From the cell containing the given text, extract its center point as [X, Y] coordinate. 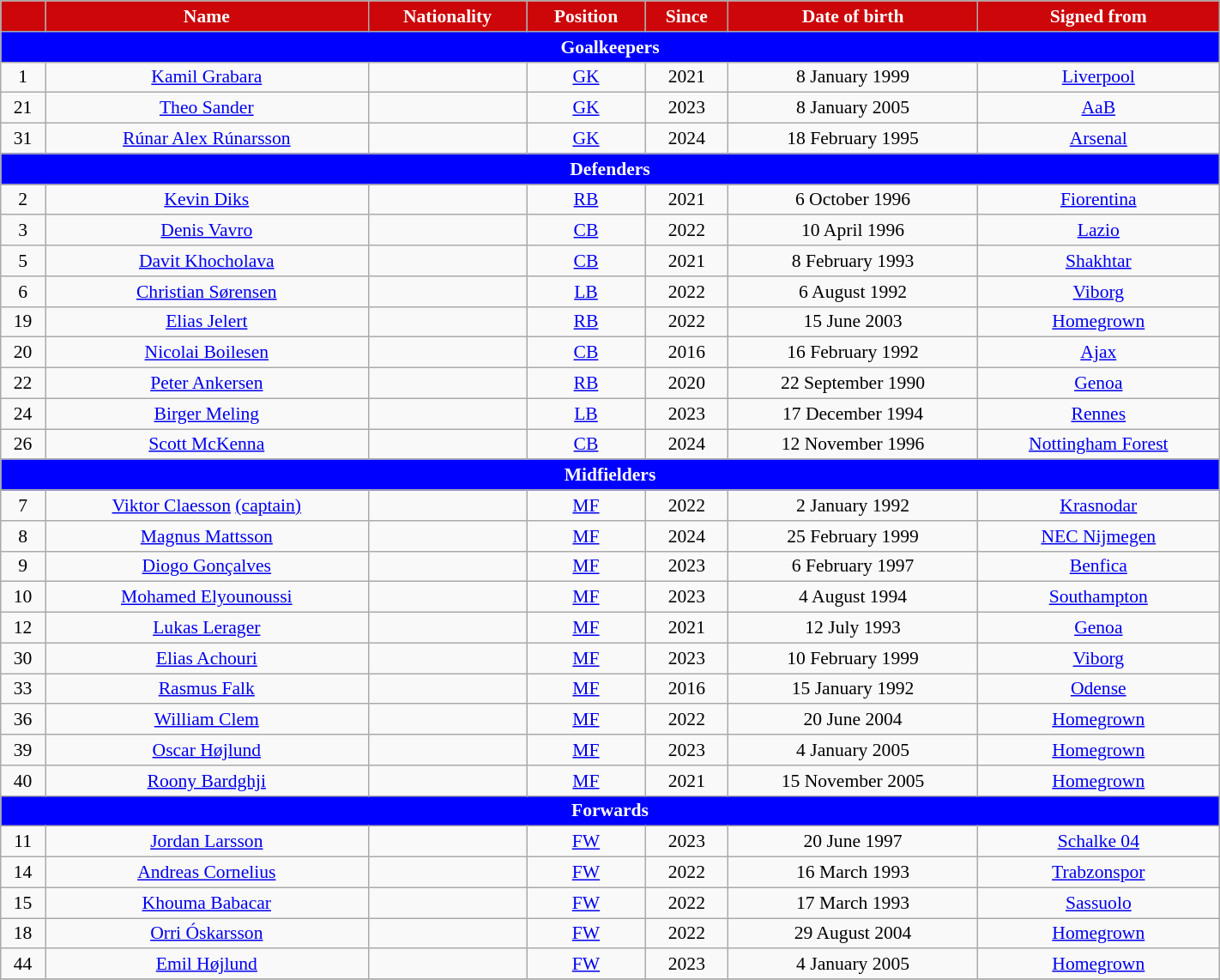
Davit Khocholava [206, 261]
17 December 1994 [853, 414]
39 [23, 750]
Diogo Gonçalves [206, 566]
8 January 2005 [853, 108]
20 June 2004 [853, 720]
10 February 1999 [853, 658]
26 [23, 445]
40 [23, 781]
Schalke 04 [1098, 842]
15 June 2003 [853, 322]
4 August 1994 [853, 597]
14 [23, 873]
Arsenal [1098, 139]
25 February 1999 [853, 536]
Forwards [610, 811]
15 [23, 903]
8 [23, 536]
Lazio [1098, 231]
5 [23, 261]
Sassuolo [1098, 903]
William Clem [206, 720]
15 November 2005 [853, 781]
Trabzonspor [1098, 873]
22 September 1990 [853, 384]
Kevin Diks [206, 200]
Elias Jelert [206, 322]
Jordan Larsson [206, 842]
6 August 1992 [853, 292]
Krasnodar [1098, 505]
Rúnar Alex Rúnarsson [206, 139]
12 [23, 628]
Christian Sørensen [206, 292]
31 [23, 139]
6 [23, 292]
Goalkeepers [610, 47]
Magnus Mattsson [206, 536]
Name [206, 16]
6 February 1997 [853, 566]
Nicolai Boilesen [206, 353]
Nationality [448, 16]
Benfica [1098, 566]
Defenders [610, 169]
Theo Sander [206, 108]
Rasmus Falk [206, 689]
12 July 1993 [853, 628]
Orri Óskarsson [206, 934]
10 [23, 597]
Liverpool [1098, 77]
Lukas Lerager [206, 628]
Denis Vavro [206, 231]
3 [23, 231]
20 June 1997 [853, 842]
Rennes [1098, 414]
12 November 1996 [853, 445]
Nottingham Forest [1098, 445]
Signed from [1098, 16]
29 August 2004 [853, 934]
16 March 1993 [853, 873]
Emil Højlund [206, 965]
Mohamed Elyounoussi [206, 597]
22 [23, 384]
7 [23, 505]
Date of birth [853, 16]
Midfielders [610, 475]
Kamil Grabara [206, 77]
Viktor Claesson (captain) [206, 505]
20 [23, 353]
21 [23, 108]
11 [23, 842]
AaB [1098, 108]
Ajax [1098, 353]
17 March 1993 [853, 903]
Fiorentina [1098, 200]
Andreas Cornelius [206, 873]
Elias Achouri [206, 658]
8 January 1999 [853, 77]
24 [23, 414]
Scott McKenna [206, 445]
Position [586, 16]
44 [23, 965]
9 [23, 566]
Khouma Babacar [206, 903]
16 February 1992 [853, 353]
1 [23, 77]
33 [23, 689]
8 February 1993 [853, 261]
2020 [686, 384]
19 [23, 322]
Oscar Højlund [206, 750]
Since [686, 16]
Odense [1098, 689]
2 [23, 200]
18 February 1995 [853, 139]
6 October 1996 [853, 200]
Roony Bardghji [206, 781]
Shakhtar [1098, 261]
30 [23, 658]
Birger Meling [206, 414]
Southampton [1098, 597]
10 April 1996 [853, 231]
Peter Ankersen [206, 384]
36 [23, 720]
15 January 1992 [853, 689]
NEC Nijmegen [1098, 536]
2 January 1992 [853, 505]
18 [23, 934]
